From the cell containing the given text, extract its center point as [X, Y] coordinate. 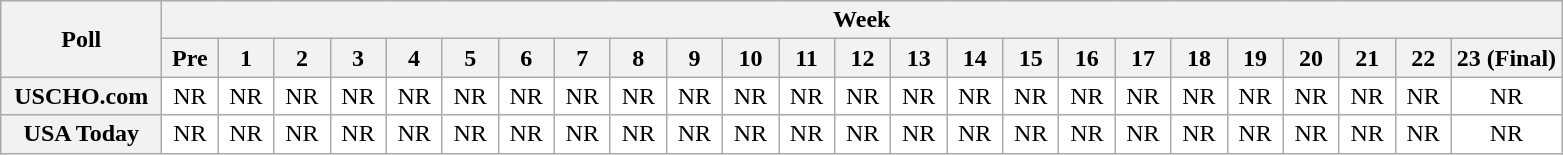
10 [750, 58]
7 [582, 58]
14 [975, 58]
USA Today [82, 134]
9 [694, 58]
Poll [82, 39]
19 [1255, 58]
Pre [190, 58]
6 [526, 58]
20 [1311, 58]
12 [863, 58]
18 [1199, 58]
Week [862, 20]
8 [638, 58]
USCHO.com [82, 96]
23 (Final) [1506, 58]
15 [1031, 58]
4 [414, 58]
16 [1087, 58]
21 [1367, 58]
11 [806, 58]
13 [919, 58]
2 [302, 58]
17 [1143, 58]
1 [246, 58]
5 [470, 58]
22 [1423, 58]
3 [358, 58]
